Search for the cell housing the specified text and yield its (x, y) center coordinate. 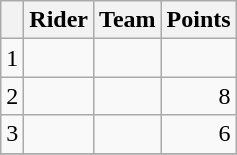
Team (128, 20)
6 (198, 134)
Points (198, 20)
8 (198, 96)
Rider (59, 20)
2 (12, 96)
1 (12, 58)
3 (12, 134)
